Return the (x, y) coordinate for the center point of the cell that contains the specified text.  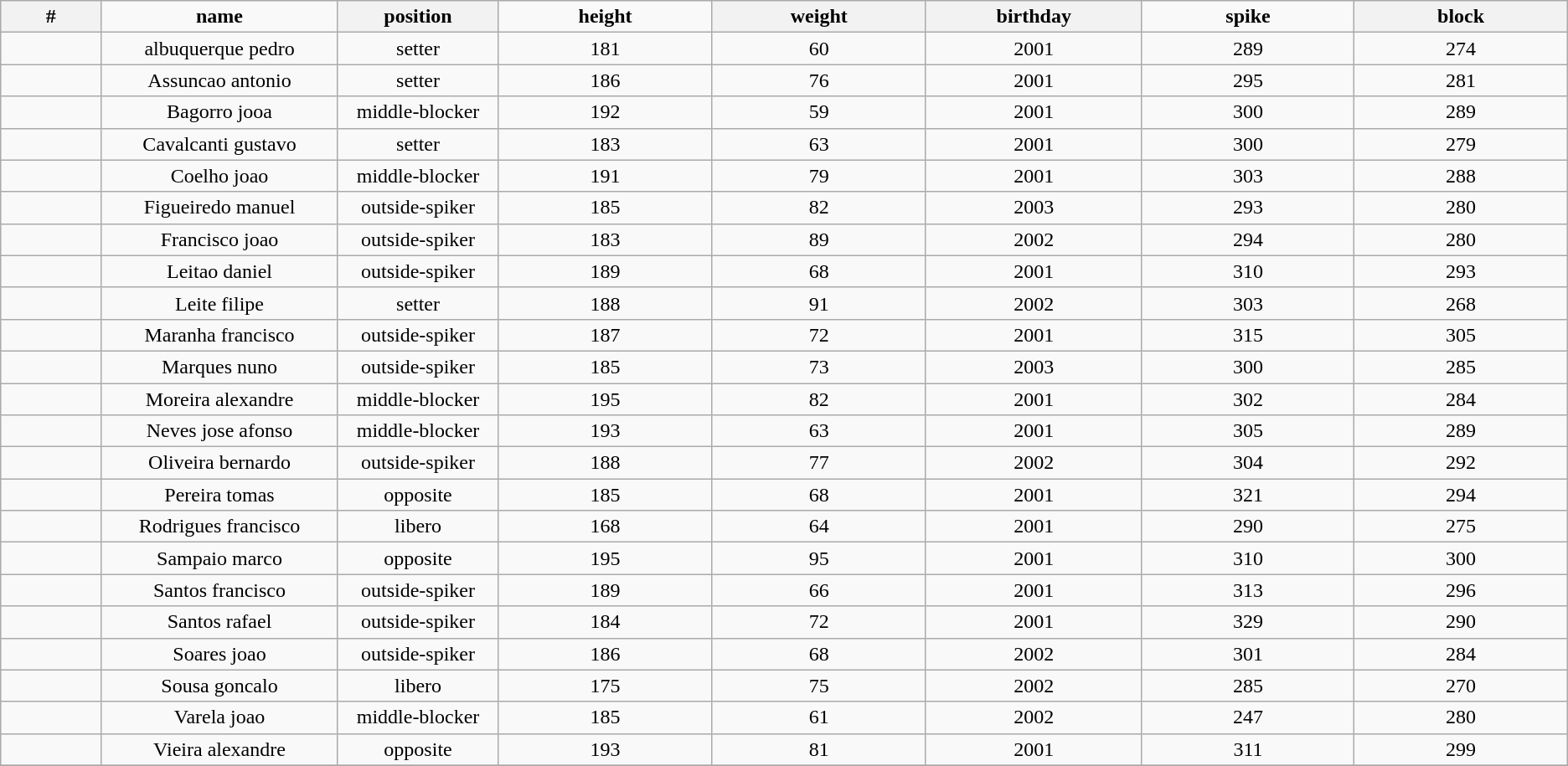
175 (605, 686)
301 (1248, 654)
59 (819, 112)
Santos francisco (219, 590)
weight (819, 17)
192 (605, 112)
albuquerque pedro (219, 49)
birthday (1034, 17)
Pereira tomas (219, 495)
274 (1461, 49)
Santos rafael (219, 622)
height (605, 17)
296 (1461, 590)
288 (1461, 176)
329 (1248, 622)
75 (819, 686)
block (1461, 17)
81 (819, 749)
Oliveira bernardo (219, 463)
304 (1248, 463)
Vieira alexandre (219, 749)
Maranha francisco (219, 335)
Leitao daniel (219, 271)
position (418, 17)
191 (605, 176)
Sampaio marco (219, 558)
Leite filipe (219, 303)
spike (1248, 17)
275 (1461, 527)
184 (605, 622)
79 (819, 176)
95 (819, 558)
Moreira alexandre (219, 399)
Francisco joao (219, 239)
313 (1248, 590)
299 (1461, 749)
Bagorro jooa (219, 112)
281 (1461, 80)
270 (1461, 686)
187 (605, 335)
279 (1461, 144)
60 (819, 49)
# (51, 17)
64 (819, 527)
name (219, 17)
91 (819, 303)
247 (1248, 717)
268 (1461, 303)
Varela joao (219, 717)
Assuncao antonio (219, 80)
181 (605, 49)
Figueiredo manuel (219, 208)
Neves jose afonso (219, 431)
89 (819, 239)
292 (1461, 463)
Marques nuno (219, 367)
Coelho joao (219, 176)
Cavalcanti gustavo (219, 144)
76 (819, 80)
311 (1248, 749)
61 (819, 717)
321 (1248, 495)
Soares joao (219, 654)
315 (1248, 335)
295 (1248, 80)
77 (819, 463)
302 (1248, 399)
168 (605, 527)
73 (819, 367)
Sousa goncalo (219, 686)
Rodrigues francisco (219, 527)
66 (819, 590)
